Scan for the cell matching the given text and deliver its (x, y) coordinate at center. 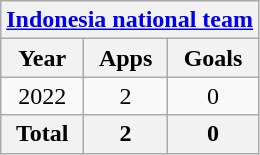
Goals (214, 58)
2022 (42, 96)
Total (42, 134)
Year (42, 58)
Indonesia national team (130, 20)
Apps (126, 58)
